Pinpoint the cell where the given text exists, returning its (X, Y) midpoint coordinate. 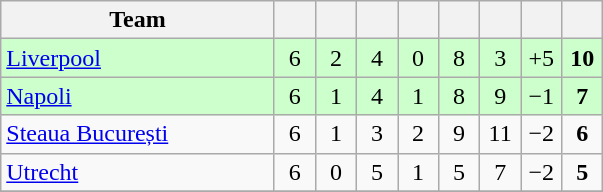
11 (500, 134)
Steaua București (138, 134)
+5 (542, 58)
−1 (542, 96)
Liverpool (138, 58)
Napoli (138, 96)
Team (138, 20)
Utrecht (138, 172)
10 (582, 58)
